Extract the (X, Y) coordinate from the center of the cell holding the provided text.  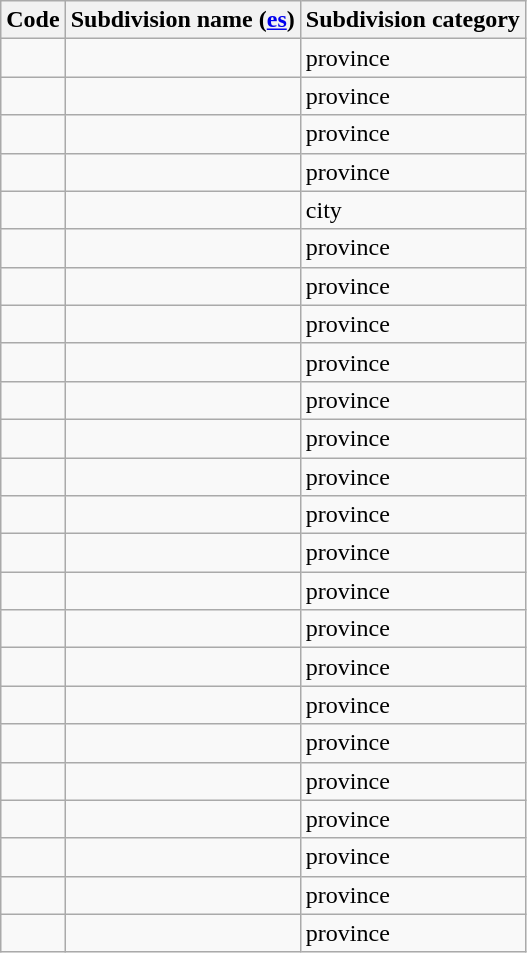
Subdivision name (es) (182, 20)
city (412, 210)
Code (33, 20)
Subdivision category (412, 20)
